Capture the cell that displays the provided text and extract its [X, Y] central coordinate. 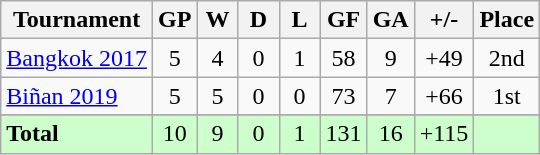
D [258, 20]
Total [77, 134]
Bangkok 2017 [77, 58]
Place [507, 20]
58 [344, 58]
7 [390, 96]
Biñan 2019 [77, 96]
16 [390, 134]
GF [344, 20]
W [218, 20]
10 [174, 134]
+/- [444, 20]
+49 [444, 58]
2nd [507, 58]
Tournament [77, 20]
L [300, 20]
73 [344, 96]
+66 [444, 96]
+115 [444, 134]
131 [344, 134]
1st [507, 96]
4 [218, 58]
GA [390, 20]
GP [174, 20]
